Search for the cell housing the specified text and yield its [x, y] center coordinate. 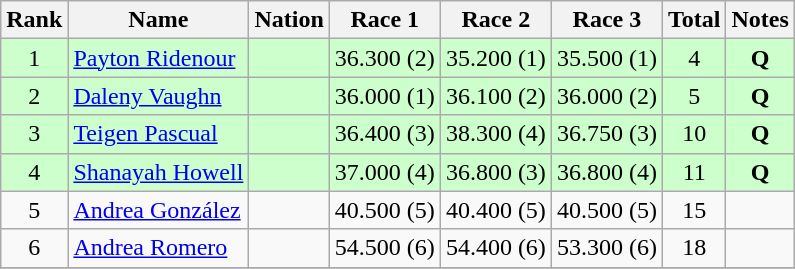
Rank [34, 20]
36.800 (4) [606, 172]
Notes [760, 20]
36.800 (3) [496, 172]
Andrea González [158, 210]
36.300 (2) [384, 58]
Race 1 [384, 20]
Total [694, 20]
36.100 (2) [496, 96]
Daleny Vaughn [158, 96]
36.000 (1) [384, 96]
Nation [289, 20]
54.500 (6) [384, 248]
1 [34, 58]
Shanayah Howell [158, 172]
Payton Ridenour [158, 58]
18 [694, 248]
54.400 (6) [496, 248]
Race 3 [606, 20]
53.300 (6) [606, 248]
36.750 (3) [606, 134]
35.200 (1) [496, 58]
10 [694, 134]
37.000 (4) [384, 172]
2 [34, 96]
6 [34, 248]
36.400 (3) [384, 134]
Teigen Pascual [158, 134]
Race 2 [496, 20]
11 [694, 172]
Andrea Romero [158, 248]
3 [34, 134]
15 [694, 210]
38.300 (4) [496, 134]
Name [158, 20]
35.500 (1) [606, 58]
40.400 (5) [496, 210]
36.000 (2) [606, 96]
